Output the (x, y) coordinate of the center of the cell containing the given text.  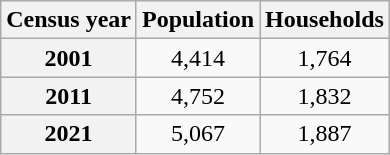
1,764 (325, 58)
Population (198, 20)
Census year (69, 20)
2011 (69, 96)
1,832 (325, 96)
4,414 (198, 58)
4,752 (198, 96)
1,887 (325, 134)
5,067 (198, 134)
Households (325, 20)
2021 (69, 134)
2001 (69, 58)
